Pinpoint the cell where the given text exists, returning its [X, Y] midpoint coordinate. 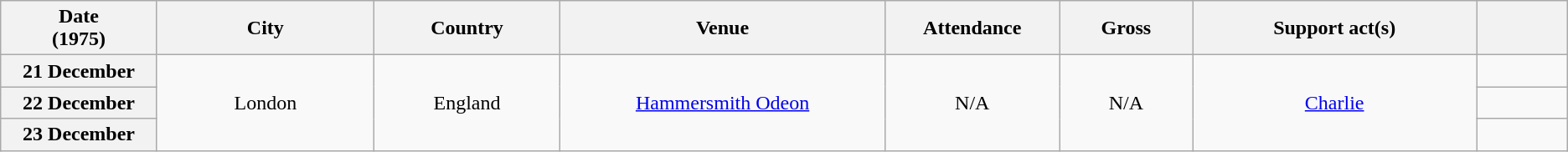
21 December [79, 71]
Gross [1126, 28]
London [265, 103]
Venue [723, 28]
City [265, 28]
Country [467, 28]
England [467, 103]
Attendance [972, 28]
23 December [79, 134]
Support act(s) [1335, 28]
Hammersmith Odeon [723, 103]
22 December [79, 103]
Date(1975) [79, 28]
Charlie [1335, 103]
